Find where the given text appears and provide that cell's center as (X, Y) coordinate. 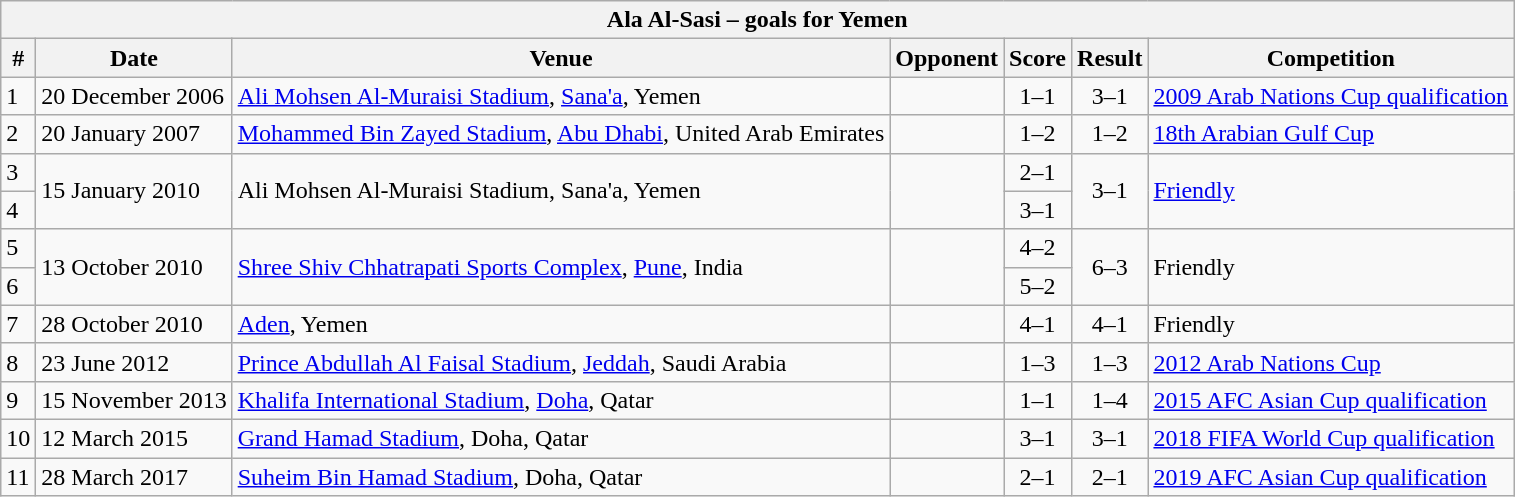
7 (18, 324)
20 December 2006 (134, 96)
Shree Shiv Chhatrapati Sports Complex, Pune, India (561, 267)
Mohammed Bin Zayed Stadium, Abu Dhabi, United Arab Emirates (561, 134)
5–2 (1038, 286)
Result (1110, 58)
3 (18, 172)
Suheim Bin Hamad Stadium, Doha, Qatar (561, 477)
1–4 (1110, 400)
Grand Hamad Stadium, Doha, Qatar (561, 438)
4–2 (1038, 248)
5 (18, 248)
Competition (1331, 58)
Venue (561, 58)
2012 Arab Nations Cup (1331, 362)
4 (18, 210)
Date (134, 58)
Prince Abdullah Al Faisal Stadium, Jeddah, Saudi Arabia (561, 362)
15 January 2010 (134, 191)
Opponent (947, 58)
15 November 2013 (134, 400)
28 March 2017 (134, 477)
11 (18, 477)
18th Arabian Gulf Cup (1331, 134)
2019 AFC Asian Cup qualification (1331, 477)
# (18, 58)
2 (18, 134)
2015 AFC Asian Cup qualification (1331, 400)
8 (18, 362)
6–3 (1110, 267)
2009 Arab Nations Cup qualification (1331, 96)
Khalifa International Stadium, Doha, Qatar (561, 400)
28 October 2010 (134, 324)
2018 FIFA World Cup qualification (1331, 438)
13 October 2010 (134, 267)
Score (1038, 58)
23 June 2012 (134, 362)
20 January 2007 (134, 134)
9 (18, 400)
12 March 2015 (134, 438)
Ala Al-Sasi – goals for Yemen (758, 20)
10 (18, 438)
6 (18, 286)
1 (18, 96)
Aden, Yemen (561, 324)
